Search for the cell housing the specified text and yield its [X, Y] center coordinate. 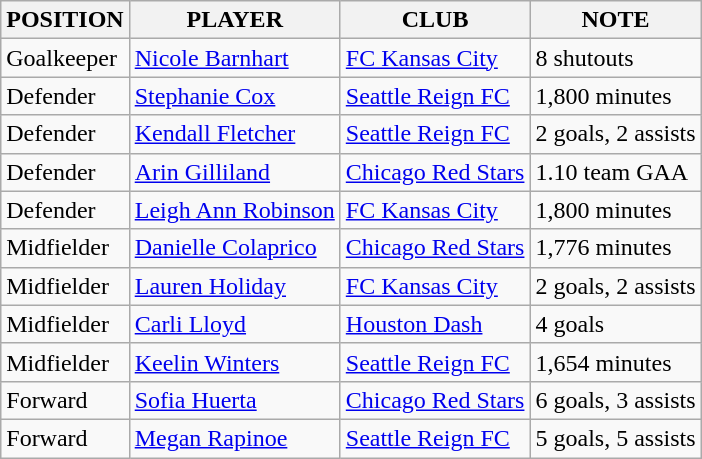
Danielle Colaprico [234, 248]
Keelin Winters [234, 362]
8 shutouts [616, 58]
1.10 team GAA [616, 172]
Arin Gilliland [234, 172]
5 goals, 5 assists [616, 438]
Kendall Fletcher [234, 134]
Goalkeeper [65, 58]
6 goals, 3 assists [616, 400]
Nicole Barnhart [234, 58]
Stephanie Cox [234, 96]
Houston Dash [435, 324]
Carli Lloyd [234, 324]
PLAYER [234, 20]
NOTE [616, 20]
1,776 minutes [616, 248]
Lauren Holiday [234, 286]
Sofia Huerta [234, 400]
POSITION [65, 20]
CLUB [435, 20]
Megan Rapinoe [234, 438]
Leigh Ann Robinson [234, 210]
1,654 minutes [616, 362]
4 goals [616, 324]
